Identify which cell holds the provided text, then report its [X, Y] central coordinate. 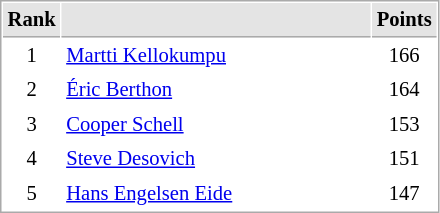
5 [32, 194]
164 [404, 90]
3 [32, 124]
151 [404, 158]
Hans Engelsen Eide [216, 194]
2 [32, 90]
1 [32, 56]
Points [404, 20]
147 [404, 194]
Éric Berthon [216, 90]
153 [404, 124]
166 [404, 56]
Martti Kellokumpu [216, 56]
Steve Desovich [216, 158]
Rank [32, 20]
4 [32, 158]
Cooper Schell [216, 124]
